From the cell containing the given text, extract its center point as (X, Y) coordinate. 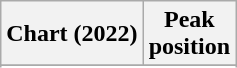
Chart (2022) (72, 34)
Peakposition (189, 34)
